Output the [X, Y] coordinate of the center of the cell containing the given text.  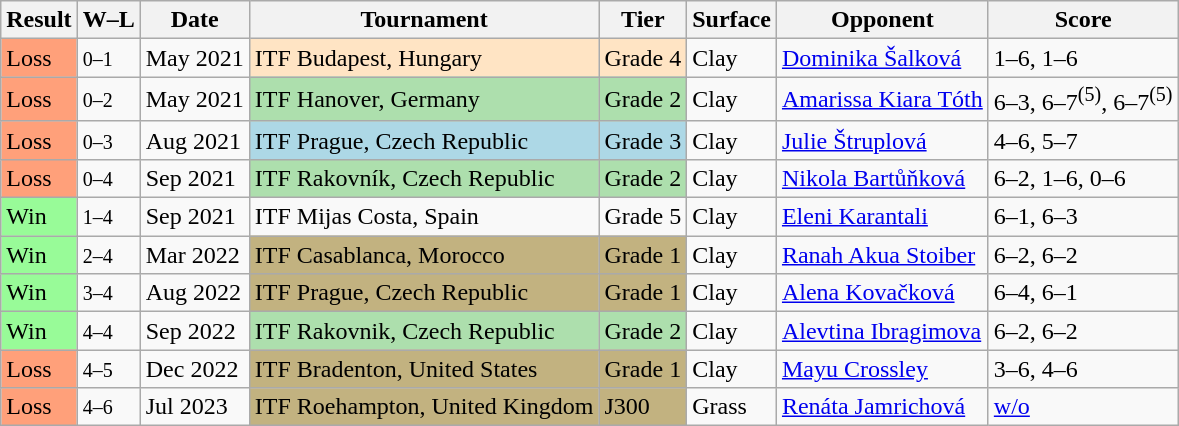
0–1 [108, 58]
Sep 2022 [194, 331]
6–3, 6–7(5), 6–7(5) [1083, 100]
Aug 2022 [194, 293]
Eleni Karantali [882, 217]
6–4, 6–1 [1083, 293]
Dec 2022 [194, 369]
Tier [643, 20]
Date [194, 20]
4–4 [108, 331]
Grass [732, 407]
Julie Štruplová [882, 140]
6–1, 6–3 [1083, 217]
J300 [643, 407]
w/o [1083, 407]
ITF Mijas Costa, Spain [424, 217]
6–2, 1–6, 0–6 [1083, 178]
Opponent [882, 20]
2–4 [108, 255]
Mar 2022 [194, 255]
Dominika Šalková [882, 58]
W–L [108, 20]
Grade 5 [643, 217]
3–4 [108, 293]
ITF Rakovnik, Czech Republic [424, 331]
Grade 3 [643, 140]
3–6, 4–6 [1083, 369]
ITF Hanover, Germany [424, 100]
Score [1083, 20]
4–6 [108, 407]
Alena Kovačková [882, 293]
Ranah Akua Stoiber [882, 255]
ITF Rakovník, Czech Republic [424, 178]
ITF Roehampton, United Kingdom [424, 407]
Alevtina Ibragimova [882, 331]
1–4 [108, 217]
1–6, 1–6 [1083, 58]
4–5 [108, 369]
Nikola Bartůňková [882, 178]
0–4 [108, 178]
Grade 4 [643, 58]
0–3 [108, 140]
Renáta Jamrichová [882, 407]
Surface [732, 20]
Jul 2023 [194, 407]
Mayu Crossley [882, 369]
Result [39, 20]
ITF Budapest, Hungary [424, 58]
Tournament [424, 20]
ITF Casablanca, Morocco [424, 255]
4–6, 5–7 [1083, 140]
0–2 [108, 100]
Amarissa Kiara Tóth [882, 100]
ITF Bradenton, United States [424, 369]
Aug 2021 [194, 140]
